Identify which cell holds the provided text, then report its [x, y] central coordinate. 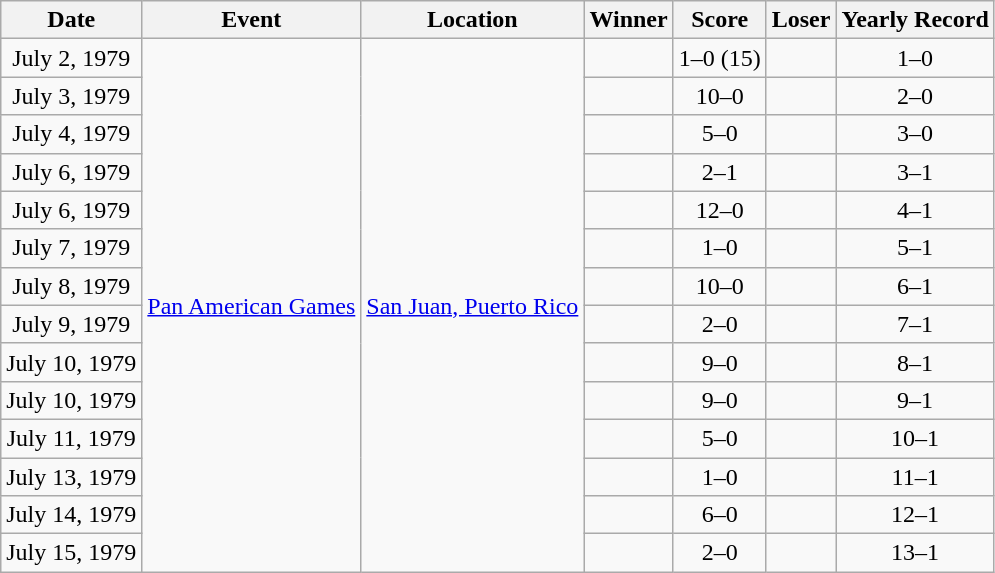
July 8, 1979 [72, 286]
6–1 [915, 286]
San Juan, Puerto Rico [472, 306]
July 4, 1979 [72, 134]
12–1 [915, 515]
2–1 [720, 172]
Date [72, 20]
9–1 [915, 400]
July 15, 1979 [72, 553]
July 3, 1979 [72, 96]
3–1 [915, 172]
Yearly Record [915, 20]
July 11, 1979 [72, 438]
July 13, 1979 [72, 477]
1–0 (15) [720, 58]
Score [720, 20]
13–1 [915, 553]
Winner [628, 20]
10–1 [915, 438]
5–1 [915, 248]
8–1 [915, 362]
Event [252, 20]
4–1 [915, 210]
Location [472, 20]
11–1 [915, 477]
July 7, 1979 [72, 248]
Pan American Games [252, 306]
July 2, 1979 [72, 58]
3–0 [915, 134]
July 9, 1979 [72, 324]
July 14, 1979 [72, 515]
12–0 [720, 210]
6–0 [720, 515]
Loser [801, 20]
7–1 [915, 324]
